Scan for the cell matching the given text and deliver its (X, Y) coordinate at center. 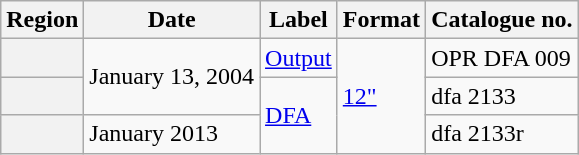
Format (381, 20)
Output (299, 58)
January 13, 2004 (172, 77)
DFA (299, 115)
January 2013 (172, 134)
Region (42, 20)
Label (299, 20)
Catalogue no. (502, 20)
12" (381, 96)
dfa 2133 (502, 96)
Date (172, 20)
dfa 2133r (502, 134)
OPR DFA 009 (502, 58)
